Pinpoint the cell where the given text exists, returning its (x, y) midpoint coordinate. 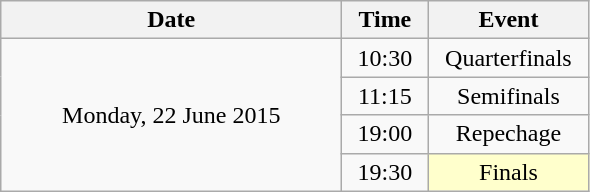
10:30 (385, 58)
Date (172, 20)
Time (385, 20)
Semifinals (508, 96)
11:15 (385, 96)
Event (508, 20)
Finals (508, 172)
Repechage (508, 134)
Quarterfinals (508, 58)
19:30 (385, 172)
Monday, 22 June 2015 (172, 115)
19:00 (385, 134)
